Find where the given text appears and provide that cell's center as (X, Y) coordinate. 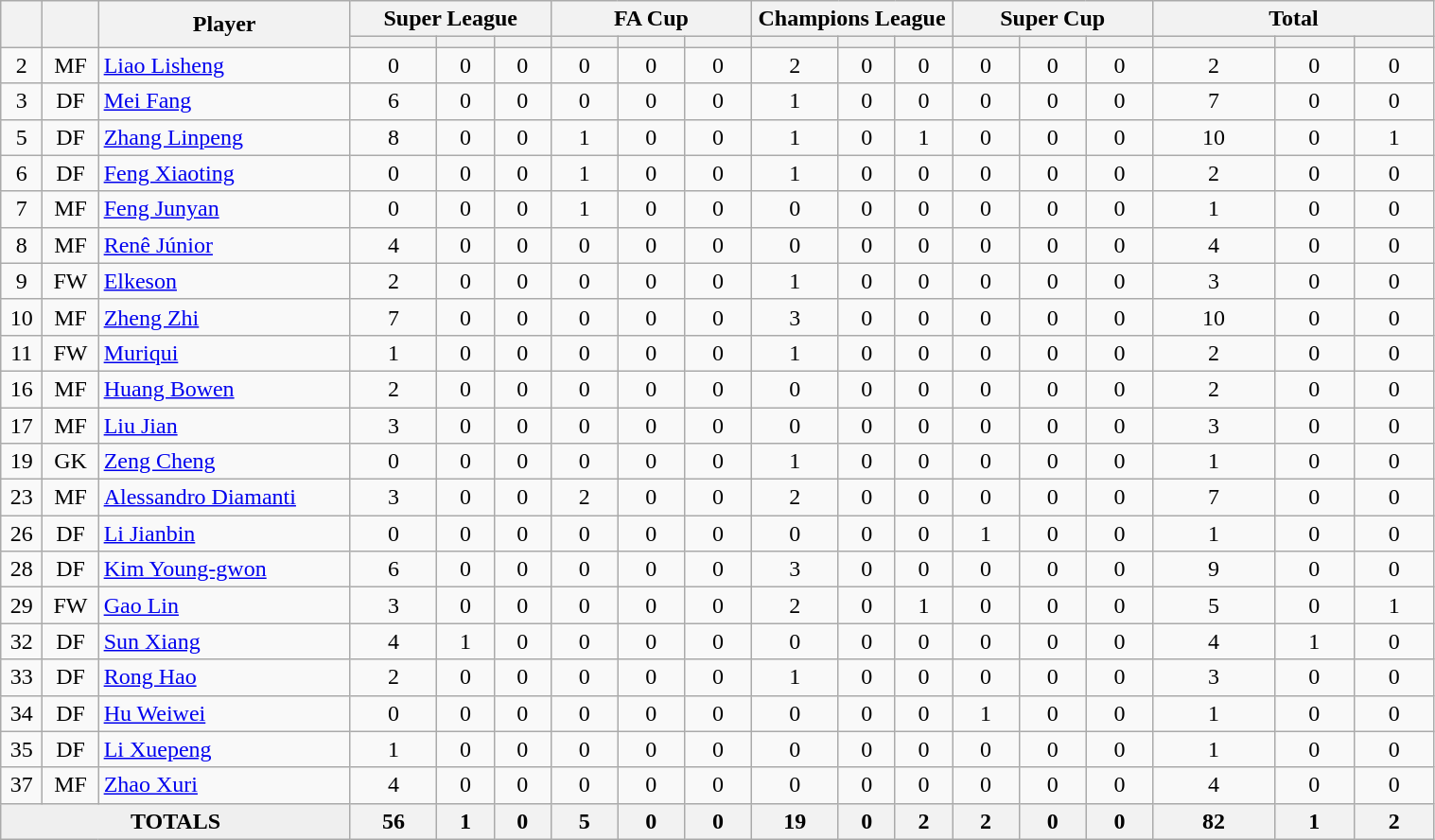
Sun Xiang (224, 641)
Alessandro Diamanti (224, 498)
Feng Junyan (224, 209)
Champions League (851, 19)
Renê Júnior (224, 245)
11 (22, 353)
Liao Lisheng (224, 65)
35 (22, 749)
Zhang Linpeng (224, 137)
Zheng Zhi (224, 317)
Zeng Cheng (224, 462)
Mei Fang (224, 101)
17 (22, 425)
28 (22, 569)
Hu Weiwei (224, 713)
Total (1294, 19)
Muriqui (224, 353)
Zhao Xuri (224, 785)
56 (394, 821)
32 (22, 641)
FA Cup (651, 19)
29 (22, 605)
Super League (450, 19)
Gao Lin (224, 605)
TOTALS (176, 821)
Li Xuepeng (224, 749)
Huang Bowen (224, 389)
16 (22, 389)
Elkeson (224, 281)
33 (22, 677)
82 (1214, 821)
Liu Jian (224, 425)
34 (22, 713)
Rong Hao (224, 677)
Player (224, 25)
Super Cup (1053, 19)
Kim Young-gwon (224, 569)
Li Jianbin (224, 534)
37 (22, 785)
GK (70, 462)
23 (22, 498)
26 (22, 534)
Feng Xiaoting (224, 173)
